Output the [X, Y] coordinate of the center of the cell containing the given text.  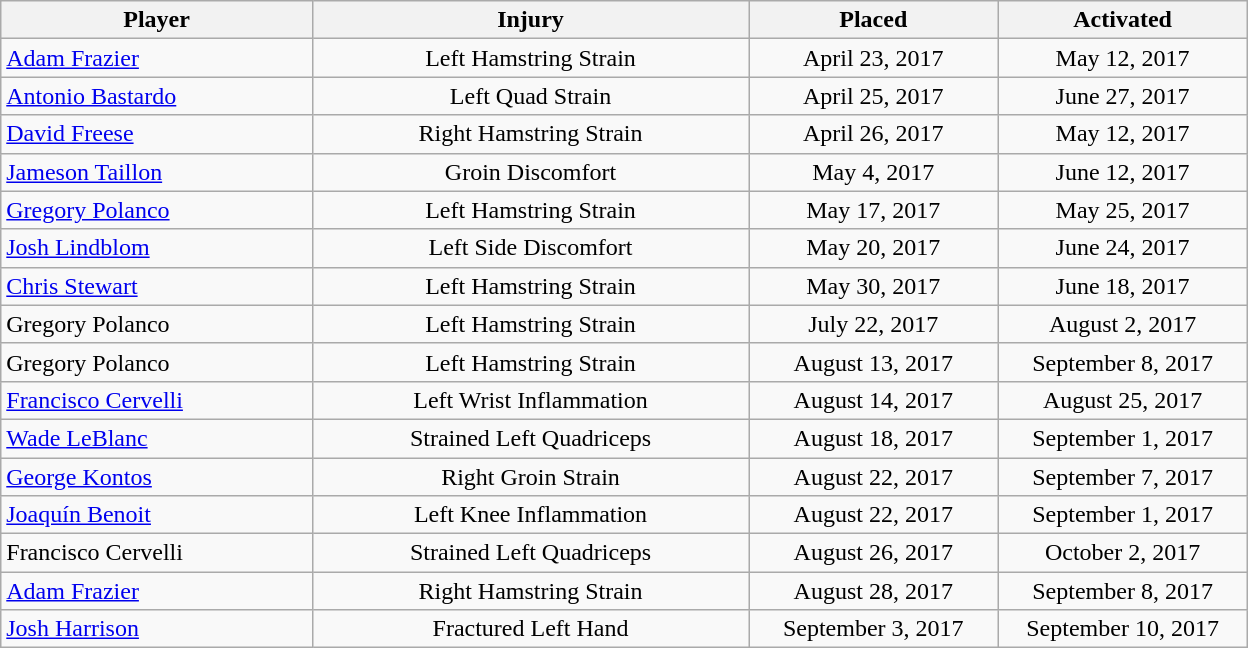
October 2, 2017 [1122, 553]
September 7, 2017 [1122, 477]
Groin Discomfort [530, 172]
April 26, 2017 [874, 134]
September 10, 2017 [1122, 629]
May 30, 2017 [874, 286]
August 28, 2017 [874, 591]
June 24, 2017 [1122, 248]
August 2, 2017 [1122, 324]
Chris Stewart [157, 286]
June 27, 2017 [1122, 96]
Joaquín Benoit [157, 515]
September 3, 2017 [874, 629]
Placed [874, 20]
August 13, 2017 [874, 362]
May 20, 2017 [874, 248]
Right Groin Strain [530, 477]
Josh Lindblom [157, 248]
August 18, 2017 [874, 438]
Activated [1122, 20]
June 18, 2017 [1122, 286]
Wade LeBlanc [157, 438]
July 22, 2017 [874, 324]
August 25, 2017 [1122, 400]
Injury [530, 20]
Jameson Taillon [157, 172]
David Freese [157, 134]
May 25, 2017 [1122, 210]
August 14, 2017 [874, 400]
May 17, 2017 [874, 210]
May 4, 2017 [874, 172]
Left Side Discomfort [530, 248]
April 25, 2017 [874, 96]
Left Wrist Inflammation [530, 400]
Player [157, 20]
April 23, 2017 [874, 58]
Left Knee Inflammation [530, 515]
Left Quad Strain [530, 96]
Antonio Bastardo [157, 96]
June 12, 2017 [1122, 172]
Fractured Left Hand [530, 629]
Josh Harrison [157, 629]
August 26, 2017 [874, 553]
George Kontos [157, 477]
